Pinpoint the cell where the given text exists, returning its (x, y) midpoint coordinate. 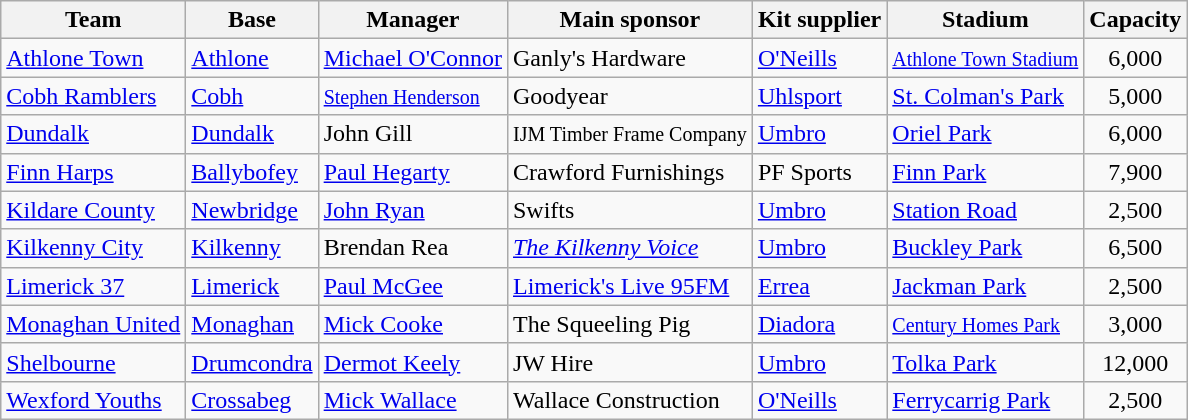
Wexford Youths (94, 400)
Main sponsor (630, 20)
Brendan Rea (412, 248)
5,000 (1136, 96)
Uhlsport (819, 96)
Drumcondra (252, 362)
Paul Hegarty (412, 172)
Mick Cooke (412, 324)
Manager (412, 20)
The Kilkenny Voice (630, 248)
Dermot Keely (412, 362)
Paul McGee (412, 286)
6,500 (1136, 248)
Limerick 37 (94, 286)
Oriel Park (986, 134)
Crawford Furnishings (630, 172)
Limerick's Live 95FM (630, 286)
Wallace Construction (630, 400)
12,000 (1136, 362)
Ballybofey (252, 172)
Cobh (252, 96)
Errea (819, 286)
Buckley Park (986, 248)
Athlone (252, 58)
Mick Wallace (412, 400)
Limerick (252, 286)
Michael O'Connor (412, 58)
Kilkenny (252, 248)
Kilkenny City (94, 248)
Station Road (986, 210)
JW Hire (630, 362)
Kit supplier (819, 20)
Diadora (819, 324)
Capacity (1136, 20)
Athlone Town Stadium (986, 58)
Athlone Town (94, 58)
IJM Timber Frame Company (630, 134)
Finn Park (986, 172)
Tolka Park (986, 362)
John Gill (412, 134)
Newbridge (252, 210)
Jackman Park (986, 286)
The Squeeling Pig (630, 324)
Crossabeg (252, 400)
Ganly's Hardware (630, 58)
Base (252, 20)
3,000 (1136, 324)
John Ryan (412, 210)
Stephen Henderson (412, 96)
Monaghan (252, 324)
Monaghan United (94, 324)
Goodyear (630, 96)
PF Sports (819, 172)
Cobh Ramblers (94, 96)
Kildare County (94, 210)
7,900 (1136, 172)
Swifts (630, 210)
Team (94, 20)
Stadium (986, 20)
Ferrycarrig Park (986, 400)
St. Colman's Park (986, 96)
Century Homes Park (986, 324)
Finn Harps (94, 172)
Shelbourne (94, 362)
